Identify which cell holds the provided text, then report its [X, Y] central coordinate. 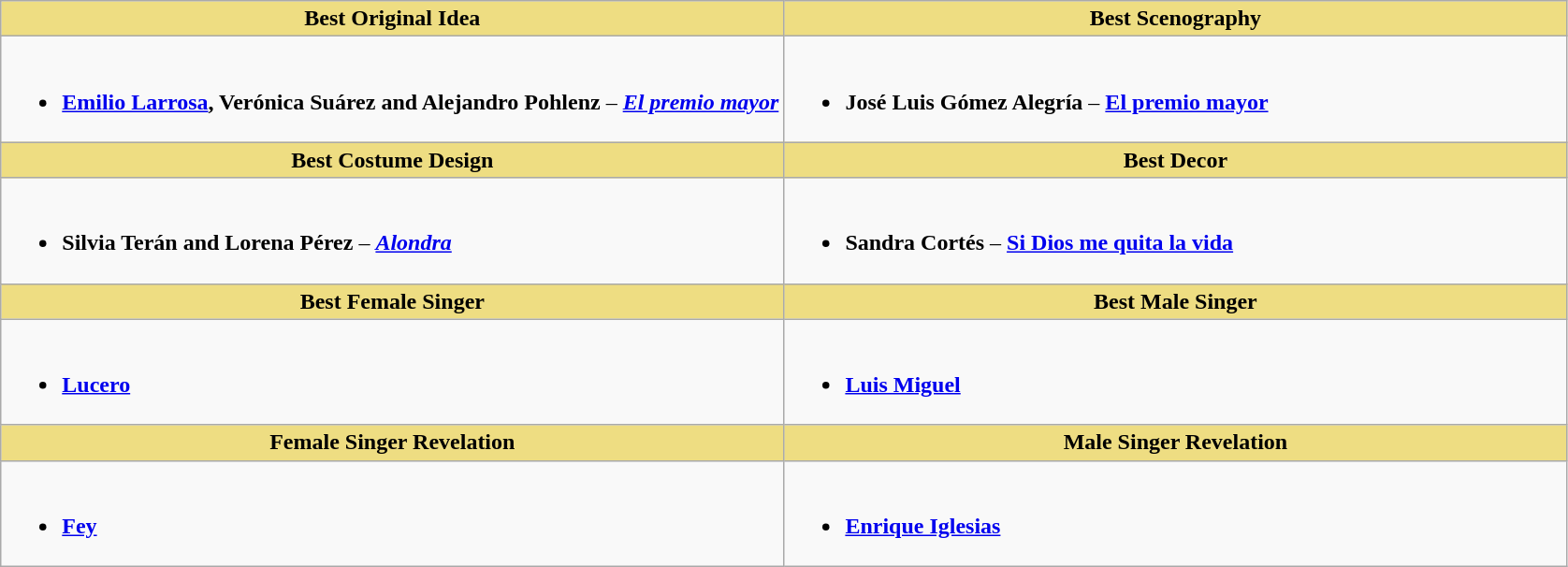
Fey [393, 513]
Best Male Singer [1175, 301]
Female Singer Revelation [393, 443]
Enrique Iglesias [1175, 513]
Lucero [393, 372]
Best Original Idea [393, 19]
Male Singer Revelation [1175, 443]
Silvia Terán and Lorena Pérez – Alondra [393, 230]
Emilio Larrosa, Verónica Suárez and Alejandro Pohlenz – El premio mayor [393, 90]
Best Decor [1175, 160]
Best Costume Design [393, 160]
Best Scenography [1175, 19]
Best Female Singer [393, 301]
Sandra Cortés – Si Dios me quita la vida [1175, 230]
José Luis Gómez Alegría – El premio mayor [1175, 90]
Luis Miguel [1175, 372]
